Return the [x, y] coordinate for the center point of the cell that contains the specified text.  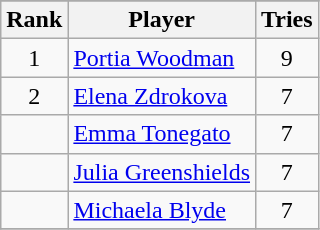
1 [34, 58]
Player [162, 20]
Rank [34, 20]
Michaela Blyde [162, 210]
Portia Woodman [162, 58]
9 [288, 58]
Tries [288, 20]
2 [34, 96]
Julia Greenshields [162, 172]
Elena Zdrokova [162, 96]
Emma Tonegato [162, 134]
